From the cell containing the given text, extract its center point as (x, y) coordinate. 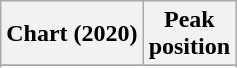
Chart (2020) (72, 34)
Peakposition (189, 34)
